From the cell containing the given text, extract its center point as (x, y) coordinate. 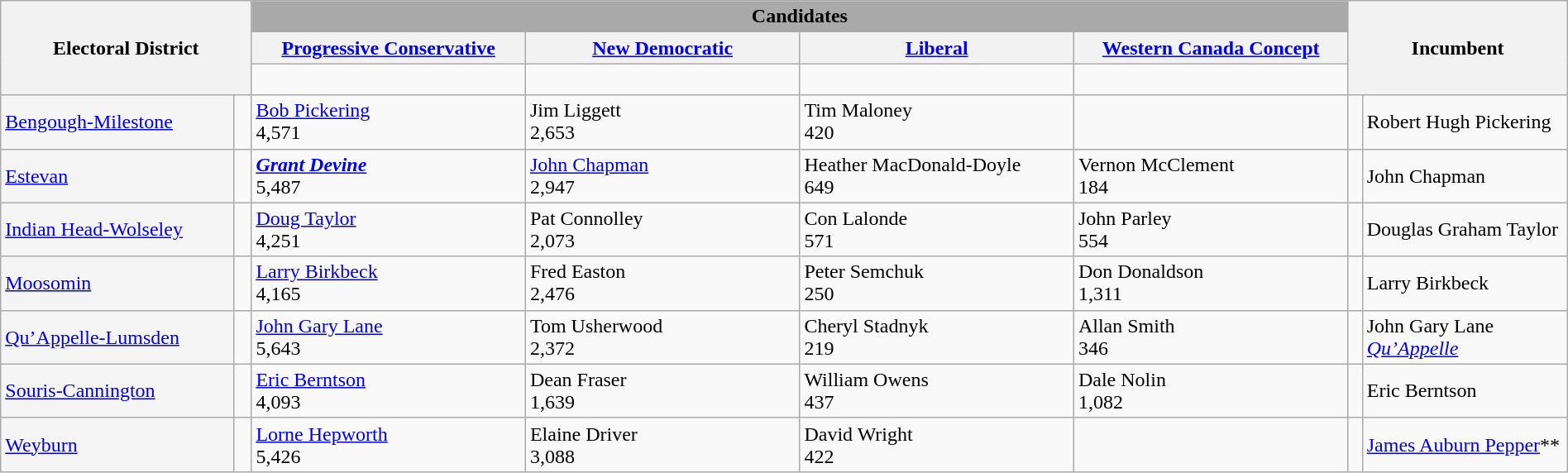
New Democratic (662, 48)
John Chapman 2,947 (662, 175)
Pat Connolley 2,073 (662, 230)
Peter Semchuk 250 (937, 283)
Eric Berntson 4,093 (389, 390)
Doug Taylor 4,251 (389, 230)
Candidates (800, 17)
Grant Devine 5,487 (389, 175)
David Wright 422 (937, 445)
John Chapman (1465, 175)
Jim Liggett 2,653 (662, 122)
Vernon McClement 184 (1211, 175)
Moosomin (117, 283)
Liberal (937, 48)
Qu’Appelle-Lumsden (117, 337)
Electoral District (126, 48)
Larry Birkbeck 4,165 (389, 283)
Bob Pickering 4,571 (389, 122)
Allan Smith 346 (1211, 337)
William Owens 437 (937, 390)
Heather MacDonald-Doyle 649 (937, 175)
Larry Birkbeck (1465, 283)
Western Canada Concept (1211, 48)
Douglas Graham Taylor (1465, 230)
Elaine Driver 3,088 (662, 445)
Fred Easton 2,476 (662, 283)
Incumbent (1457, 48)
Lorne Hepworth 5,426 (389, 445)
Estevan (117, 175)
Indian Head-Wolseley (117, 230)
Tom Usherwood 2,372 (662, 337)
Robert Hugh Pickering (1465, 122)
Souris-Cannington (117, 390)
John Parley 554 (1211, 230)
Don Donaldson 1,311 (1211, 283)
Progressive Conservative (389, 48)
Cheryl Stadnyk 219 (937, 337)
Bengough-Milestone (117, 122)
Weyburn (117, 445)
Con Lalonde 571 (937, 230)
John Gary LaneQu’Appelle (1465, 337)
John Gary Lane 5,643 (389, 337)
Dale Nolin 1,082 (1211, 390)
Eric Berntson (1465, 390)
Tim Maloney 420 (937, 122)
James Auburn Pepper** (1465, 445)
Dean Fraser 1,639 (662, 390)
